Scan for the cell matching the given text and deliver its (X, Y) coordinate at center. 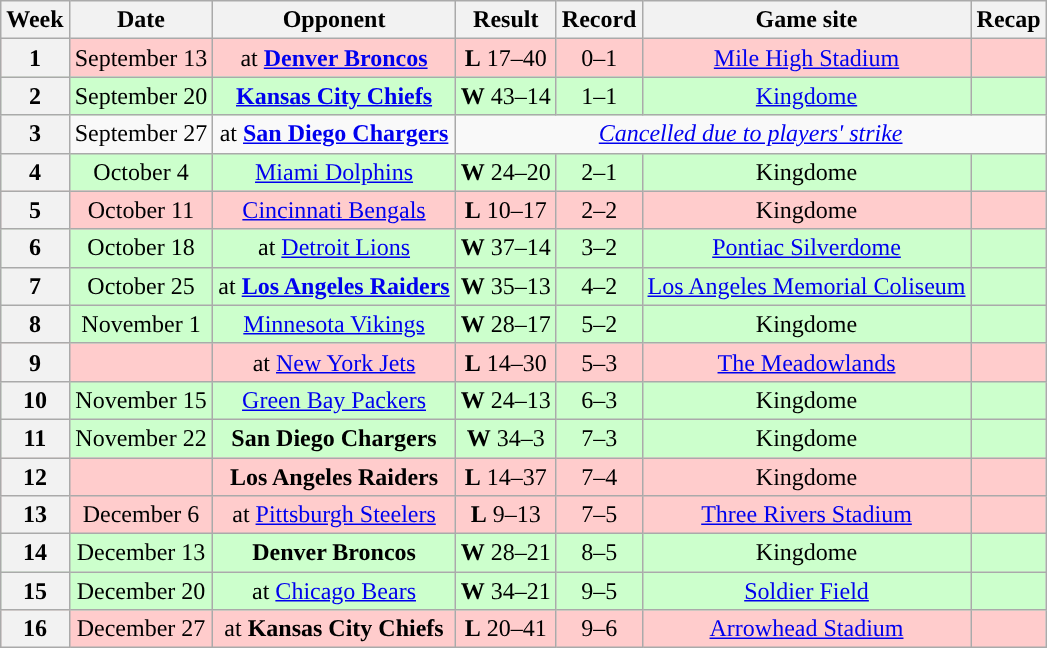
Date (141, 20)
13 (35, 515)
December 6 (141, 515)
W 28–21 (506, 553)
at Detroit Lions (334, 248)
2 (35, 96)
Record (599, 20)
December 27 (141, 629)
5 (35, 210)
W 37–14 (506, 248)
16 (35, 629)
L 20–41 (506, 629)
W 28–17 (506, 324)
8–5 (599, 553)
Green Bay Packers (334, 400)
Three Rivers Stadium (806, 515)
3 (35, 134)
at Chicago Bears (334, 591)
Game site (806, 20)
0–1 (599, 58)
2–2 (599, 210)
L 10–17 (506, 210)
September 27 (141, 134)
Arrowhead Stadium (806, 629)
3–2 (599, 248)
Result (506, 20)
7 (35, 286)
October 25 (141, 286)
San Diego Chargers (334, 438)
November 22 (141, 438)
12 (35, 477)
Minnesota Vikings (334, 324)
2–1 (599, 172)
9–6 (599, 629)
at Pittsburgh Steelers (334, 515)
L 9–13 (506, 515)
4 (35, 172)
The Meadowlands (806, 362)
W 35–13 (506, 286)
at Kansas City Chiefs (334, 629)
L 14–37 (506, 477)
Opponent (334, 20)
at San Diego Chargers (334, 134)
Week (35, 20)
9–5 (599, 591)
W 24–20 (506, 172)
Los Angeles Memorial Coliseum (806, 286)
W 43–14 (506, 96)
Kansas City Chiefs (334, 96)
8 (35, 324)
at Los Angeles Raiders (334, 286)
Cancelled due to players' strike (750, 134)
Los Angeles Raiders (334, 477)
5–2 (599, 324)
Pontiac Silverdome (806, 248)
at Denver Broncos (334, 58)
December 13 (141, 553)
October 18 (141, 248)
9 (35, 362)
Miami Dolphins (334, 172)
W 34–3 (506, 438)
6–3 (599, 400)
11 (35, 438)
November 1 (141, 324)
10 (35, 400)
September 13 (141, 58)
December 20 (141, 591)
Recap (1008, 20)
November 15 (141, 400)
7–5 (599, 515)
6 (35, 248)
5–3 (599, 362)
1 (35, 58)
1–1 (599, 96)
Denver Broncos (334, 553)
October 4 (141, 172)
October 11 (141, 210)
W 34–21 (506, 591)
Cincinnati Bengals (334, 210)
14 (35, 553)
L 14–30 (506, 362)
W 24–13 (506, 400)
4–2 (599, 286)
15 (35, 591)
L 17–40 (506, 58)
September 20 (141, 96)
7–4 (599, 477)
Mile High Stadium (806, 58)
7–3 (599, 438)
at New York Jets (334, 362)
Soldier Field (806, 591)
